Provide the [X, Y] coordinate of the cell's center where the given text is located.  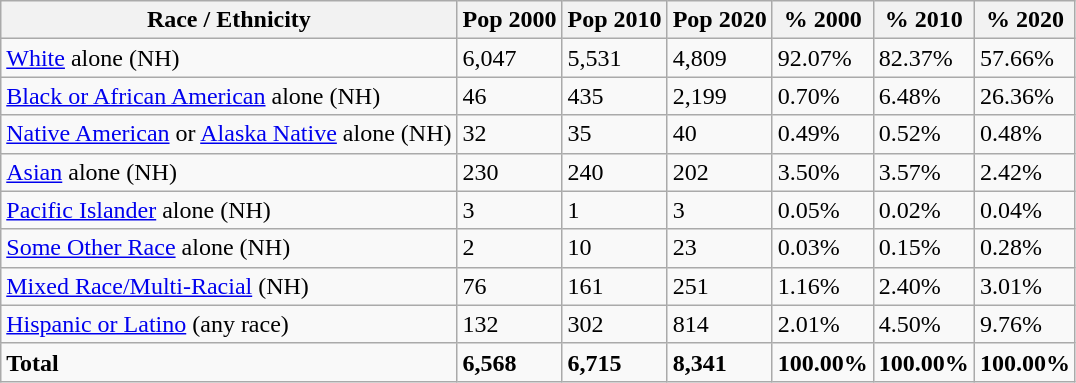
4.50% [924, 324]
202 [720, 172]
Pop 2000 [510, 20]
82.37% [924, 58]
92.07% [822, 58]
302 [614, 324]
2.40% [924, 286]
White alone (NH) [229, 58]
0.49% [822, 134]
3.57% [924, 172]
0.04% [1024, 210]
2,199 [720, 96]
6,568 [510, 362]
Mixed Race/Multi-Racial (NH) [229, 286]
814 [720, 324]
6.48% [924, 96]
0.02% [924, 210]
161 [614, 286]
Pop 2010 [614, 20]
0.28% [1024, 248]
5,531 [614, 58]
57.66% [1024, 58]
Native American or Alaska Native alone (NH) [229, 134]
35 [614, 134]
Pop 2020 [720, 20]
Hispanic or Latino (any race) [229, 324]
3.01% [1024, 286]
251 [720, 286]
% 2000 [822, 20]
6,047 [510, 58]
4,809 [720, 58]
32 [510, 134]
40 [720, 134]
Black or African American alone (NH) [229, 96]
0.48% [1024, 134]
1.16% [822, 286]
26.36% [1024, 96]
0.03% [822, 248]
% 2020 [1024, 20]
% 2010 [924, 20]
10 [614, 248]
Some Other Race alone (NH) [229, 248]
3.50% [822, 172]
435 [614, 96]
Asian alone (NH) [229, 172]
1 [614, 210]
23 [720, 248]
6,715 [614, 362]
2.01% [822, 324]
2.42% [1024, 172]
230 [510, 172]
9.76% [1024, 324]
76 [510, 286]
132 [510, 324]
0.52% [924, 134]
Pacific Islander alone (NH) [229, 210]
2 [510, 248]
240 [614, 172]
0.70% [822, 96]
0.05% [822, 210]
46 [510, 96]
8,341 [720, 362]
Total [229, 362]
Race / Ethnicity [229, 20]
0.15% [924, 248]
